Extract the [X, Y] coordinate from the center of the cell holding the provided text.  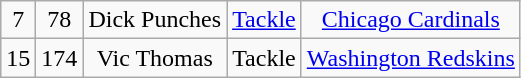
7 [18, 20]
78 [60, 20]
174 [60, 58]
Washington Redskins [410, 58]
Dick Punches [155, 20]
15 [18, 58]
Chicago Cardinals [410, 20]
Vic Thomas [155, 58]
